Return the (x, y) coordinate for the center point of the cell that contains the specified text.  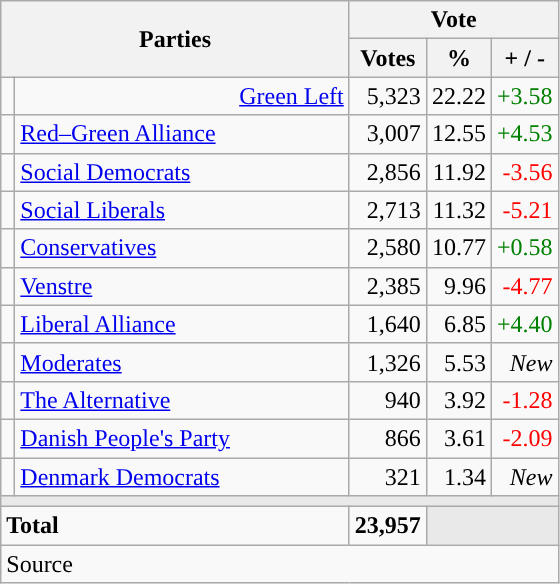
5.53 (458, 362)
12.55 (458, 134)
+4.40 (524, 324)
11.92 (458, 172)
Votes (388, 58)
5,323 (388, 96)
3.92 (458, 400)
Liberal Alliance (182, 324)
9.96 (458, 286)
1,640 (388, 324)
% (458, 58)
-3.56 (524, 172)
11.32 (458, 210)
Venstre (182, 286)
Green Left (182, 96)
+ / - (524, 58)
6.85 (458, 324)
-1.28 (524, 400)
The Alternative (182, 400)
-4.77 (524, 286)
2,856 (388, 172)
2,580 (388, 248)
Denmark Democrats (182, 477)
Total (176, 526)
Social Liberals (182, 210)
23,957 (388, 526)
1.34 (458, 477)
321 (388, 477)
Parties (176, 39)
+4.53 (524, 134)
1,326 (388, 362)
-2.09 (524, 438)
22.22 (458, 96)
Source (280, 564)
3.61 (458, 438)
Conservatives (182, 248)
+3.58 (524, 96)
+0.58 (524, 248)
Red–Green Alliance (182, 134)
-5.21 (524, 210)
3,007 (388, 134)
2,713 (388, 210)
Danish People's Party (182, 438)
866 (388, 438)
2,385 (388, 286)
Social Democrats (182, 172)
940 (388, 400)
Vote (454, 20)
Moderates (182, 362)
10.77 (458, 248)
